For the text-containing cell, return its midpoint in (X, Y) coordinate format. 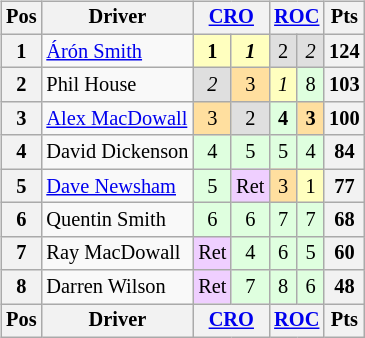
Alex MacDowall (117, 119)
David Dickenson (117, 152)
Quentin Smith (117, 220)
103 (344, 85)
100 (344, 119)
Ray MacDowall (117, 253)
Darren Wilson (117, 287)
84 (344, 152)
77 (344, 186)
Árón Smith (117, 51)
Dave Newsham (117, 186)
124 (344, 51)
68 (344, 220)
Phil House (117, 85)
60 (344, 253)
48 (344, 287)
